Return the [X, Y] coordinate for the center point of the cell that contains the specified text.  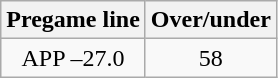
Over/under [210, 20]
APP –27.0 [74, 58]
Pregame line [74, 20]
58 [210, 58]
